For the text-containing cell, return its midpoint in [x, y] coordinate format. 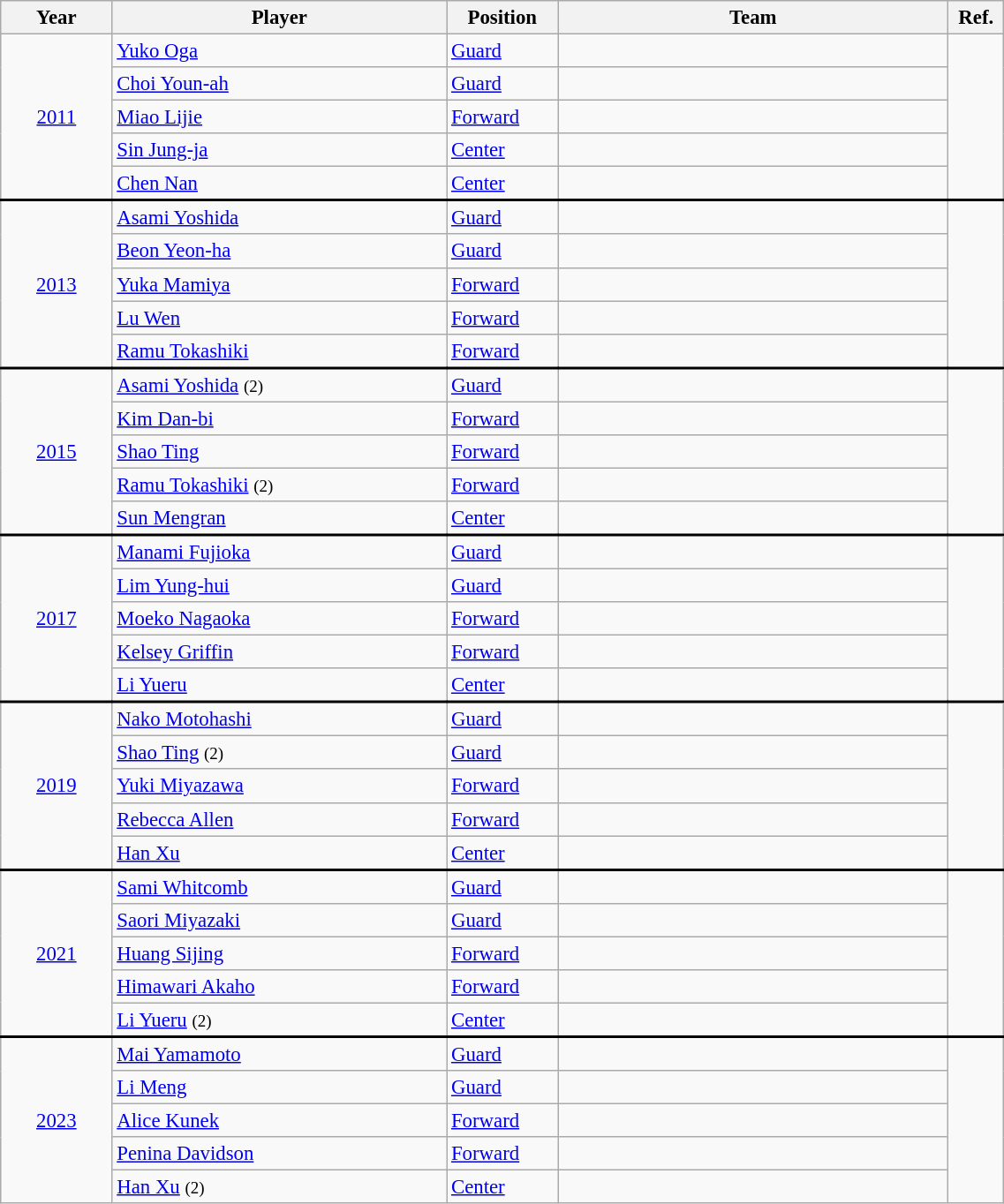
Rebecca Allen [279, 819]
Himawari Akaho [279, 987]
2021 [57, 953]
Yuko Oga [279, 51]
Manami Fujioka [279, 552]
Year [57, 18]
2015 [57, 452]
Li Yueru (2) [279, 1020]
Shao Ting [279, 452]
Player [279, 18]
Mai Yamamoto [279, 1054]
Ramu Tokashiki [279, 350]
Li Yueru [279, 685]
Nako Motohashi [279, 719]
Asami Yoshida (2) [279, 385]
Saori Miyazaki [279, 920]
Ref. [977, 18]
Sin Jung-ja [279, 150]
Moeko Nagaoka [279, 619]
Lim Yung-hui [279, 586]
Sun Mengran [279, 518]
Alice Kunek [279, 1121]
Penina Davidson [279, 1154]
Han Xu (2) [279, 1187]
Chen Nan [279, 184]
2011 [57, 118]
2013 [57, 284]
Huang Sijing [279, 953]
Kelsey Griffin [279, 652]
2023 [57, 1121]
Position [502, 18]
2019 [57, 786]
Yuka Mamiya [279, 284]
Shao Ting (2) [279, 753]
Ramu Tokashiki (2) [279, 485]
Choi Youn-ah [279, 84]
Yuki Miyazawa [279, 786]
2017 [57, 618]
Sami Whitcomb [279, 886]
Asami Yoshida [279, 217]
Kim Dan-bi [279, 418]
Miao Lijie [279, 117]
Han Xu [279, 853]
Beon Yeon-ha [279, 252]
Team [753, 18]
Li Meng [279, 1087]
Lu Wen [279, 318]
